Provide the (X, Y) coordinate of the cell's center where the given text is located.  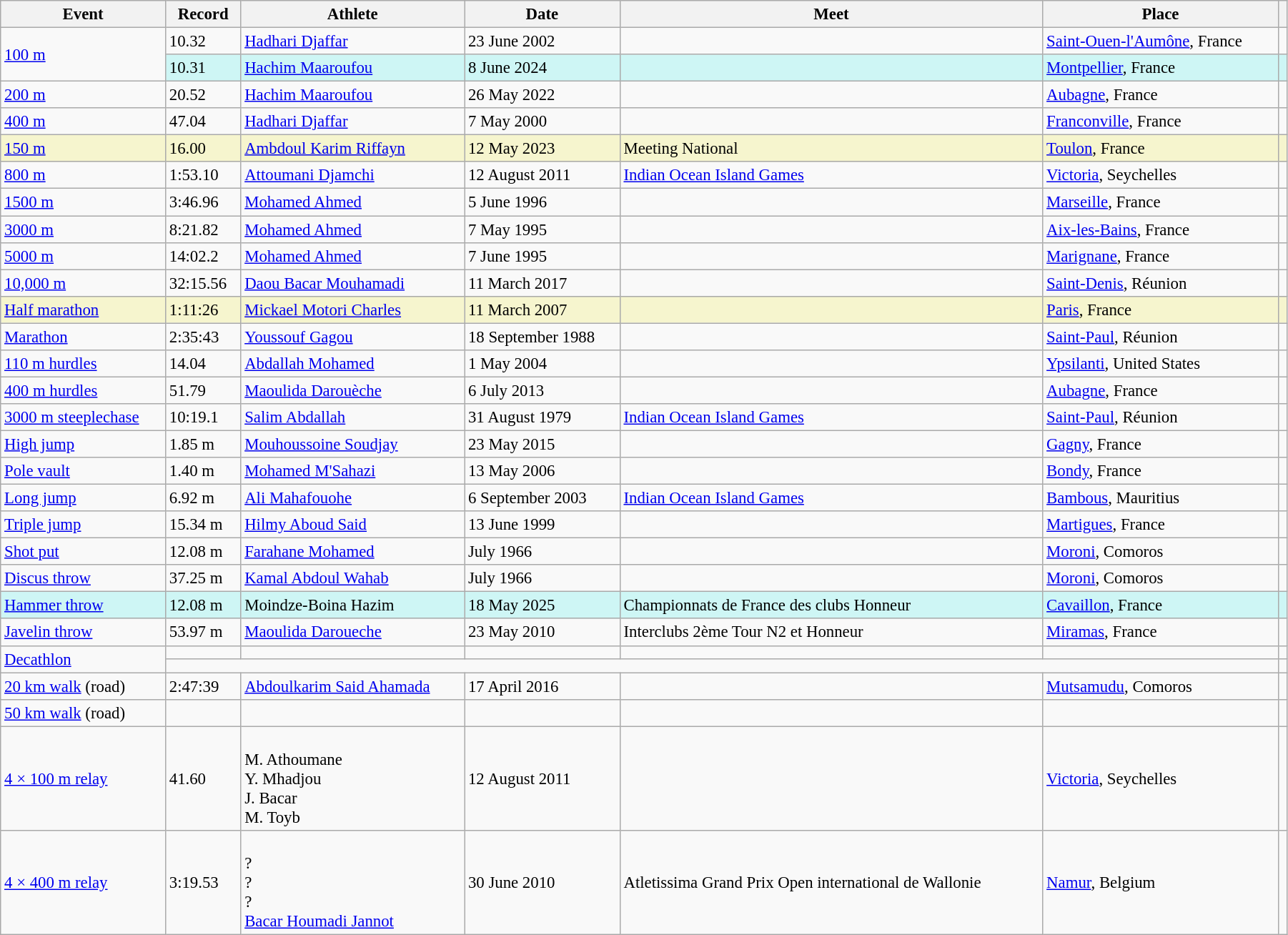
30 June 2010 (543, 883)
Championnats de France des clubs Honneur (831, 605)
7 May 1995 (543, 229)
50 km walk (road) (83, 713)
Aix-les-Bains, France (1161, 229)
13 May 2006 (543, 471)
3:46.96 (203, 202)
Marathon (83, 337)
Montpellier, France (1161, 68)
4 × 400 m relay (83, 883)
Javelin throw (83, 633)
6.92 m (203, 498)
Mouhoussoine Soudjay (353, 444)
10:19.1 (203, 417)
26 May 2022 (543, 95)
Discus throw (83, 578)
800 m (83, 175)
Ypsilanti, United States (1161, 364)
Record (203, 14)
18 September 1988 (543, 337)
Abdoulkarim Said Ahamada (353, 686)
5000 m (83, 256)
Long jump (83, 498)
150 m (83, 149)
2:47:39 (203, 686)
Athlete (353, 14)
???Bacar Houmadi Jannot (353, 883)
10.31 (203, 68)
11 March 2007 (543, 310)
400 m hurdles (83, 390)
Interclubs 2ème Tour N2 et Honneur (831, 633)
1.85 m (203, 444)
Mohamed M'Sahazi (353, 471)
12 May 2023 (543, 149)
Ambdoul Karim Riffayn (353, 149)
Martigues, France (1161, 525)
3000 m (83, 229)
Bambous, Mauritius (1161, 498)
Attoumani Djamchi (353, 175)
15.34 m (203, 525)
100 m (83, 54)
200 m (83, 95)
Shot put (83, 552)
18 May 2025 (543, 605)
37.25 m (203, 578)
53.97 m (203, 633)
110 m hurdles (83, 364)
31 August 1979 (543, 417)
1:53.10 (203, 175)
1 May 2004 (543, 364)
Decathlon (83, 659)
6 September 2003 (543, 498)
8:21.82 (203, 229)
5 June 1996 (543, 202)
Event (83, 14)
Place (1161, 14)
400 m (83, 122)
Bondy, France (1161, 471)
Pole vault (83, 471)
Daou Bacar Mouhamadi (353, 283)
6 July 2013 (543, 390)
Mickael Motori Charles (353, 310)
20.52 (203, 95)
7 May 2000 (543, 122)
Toulon, France (1161, 149)
3:19.53 (203, 883)
Gagny, France (1161, 444)
10.32 (203, 41)
10,000 m (83, 283)
23 May 2010 (543, 633)
Paris, France (1161, 310)
51.79 (203, 390)
Franconville, France (1161, 122)
2:35:43 (203, 337)
8 June 2024 (543, 68)
Youssouf Gagou (353, 337)
Saint-Denis, Réunion (1161, 283)
Kamal Abdoul Wahab (353, 578)
High jump (83, 444)
Meeting National (831, 149)
M. AthoumaneY. MhadjouJ. BacarM. Toyb (353, 778)
Date (543, 14)
23 June 2002 (543, 41)
Saint-Ouen-l'Aumône, France (1161, 41)
Hilmy Aboud Said (353, 525)
16.00 (203, 149)
Maoulida Darouèche (353, 390)
11 March 2017 (543, 283)
Maoulida Daroueche (353, 633)
3000 m steeplechase (83, 417)
14.04 (203, 364)
Meet (831, 14)
7 June 1995 (543, 256)
1.40 m (203, 471)
Half marathon (83, 310)
Abdallah Mohamed (353, 364)
23 May 2015 (543, 444)
Namur, Belgium (1161, 883)
41.60 (203, 778)
47.04 (203, 122)
1500 m (83, 202)
14:02.2 (203, 256)
17 April 2016 (543, 686)
32:15.56 (203, 283)
Atletissima Grand Prix Open international de Wallonie (831, 883)
Miramas, France (1161, 633)
Salim Abdallah (353, 417)
Triple jump (83, 525)
Marseille, France (1161, 202)
Mutsamudu, Comoros (1161, 686)
20 km walk (road) (83, 686)
Marignane, France (1161, 256)
Hammer throw (83, 605)
4 × 100 m relay (83, 778)
Moindze-Boina Hazim (353, 605)
Farahane Mohamed (353, 552)
Ali Mahafouohe (353, 498)
13 June 1999 (543, 525)
Cavaillon, France (1161, 605)
1:11:26 (203, 310)
